Output the [x, y] coordinate of the center of the cell containing the given text.  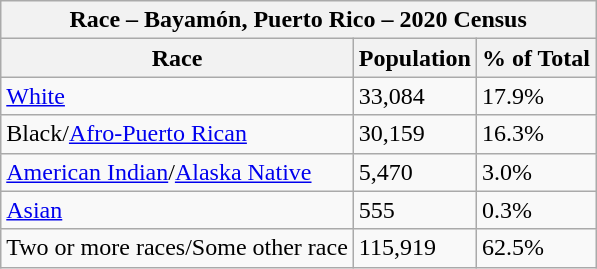
3.0% [536, 172]
Race – Bayamón, Puerto Rico – 2020 Census [298, 20]
White [178, 96]
Population [414, 58]
33,084 [414, 96]
16.3% [536, 134]
17.9% [536, 96]
30,159 [414, 134]
115,919 [414, 248]
American Indian/Alaska Native [178, 172]
Black/Afro-Puerto Rican [178, 134]
62.5% [536, 248]
555 [414, 210]
Asian [178, 210]
Race [178, 58]
0.3% [536, 210]
5,470 [414, 172]
% of Total [536, 58]
Two or more races/Some other race [178, 248]
